Provide the [X, Y] coordinate of the cell's center where the given text is located.  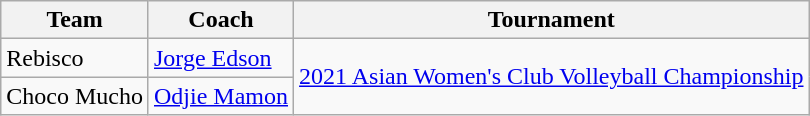
2021 Asian Women's Club Volleyball Championship [552, 77]
Rebisco [75, 58]
Tournament [552, 20]
Choco Mucho [75, 96]
Jorge Edson [220, 58]
Team [75, 20]
Odjie Mamon [220, 96]
Coach [220, 20]
